Capture the cell that displays the provided text and extract its (X, Y) central coordinate. 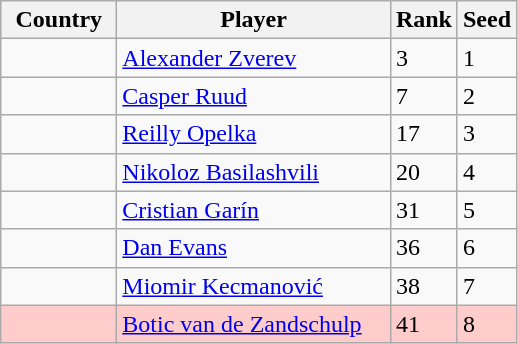
1 (486, 58)
Rank (424, 20)
Casper Ruud (254, 96)
17 (424, 134)
Alexander Zverev (254, 58)
36 (424, 248)
Reilly Opelka (254, 134)
31 (424, 210)
5 (486, 210)
20 (424, 172)
Cristian Garín (254, 210)
41 (424, 324)
8 (486, 324)
Seed (486, 20)
6 (486, 248)
Player (254, 20)
Dan Evans (254, 248)
Miomir Kecmanović (254, 286)
Country (59, 20)
Botic van de Zandschulp (254, 324)
Nikoloz Basilashvili (254, 172)
38 (424, 286)
2 (486, 96)
4 (486, 172)
